Pinpoint the cell where the given text exists, returning its [x, y] midpoint coordinate. 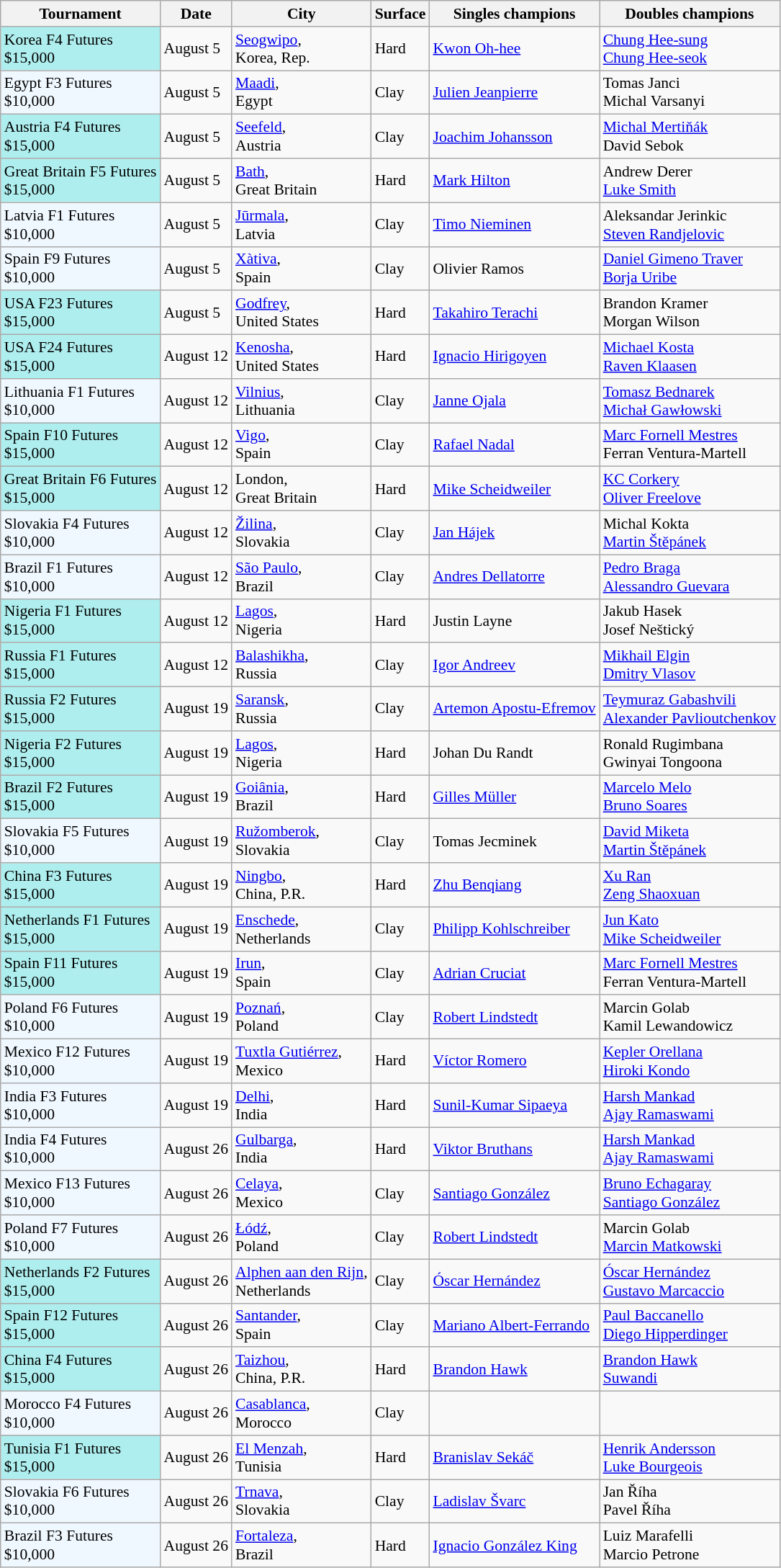
Ružomberok,Slovakia [302, 841]
Žilina,Slovakia [302, 533]
Netherlands F1 Futures$15,000 [81, 929]
Tomas Janci Michal Varsanyi [690, 92]
Spain F11 Futures$15,000 [81, 972]
Godfrey,United States [302, 313]
Brandon Kramer Morgan Wilson [690, 313]
Paul Baccanello Diego Hipperdinger [690, 1325]
India F4 Futures$10,000 [81, 1150]
Henrik Andersson Luke Bourgeois [690, 1458]
David Miketa Martin Štěpánek [690, 841]
Teymuraz Gabashvili Alexander Pavlioutchenkov [690, 709]
Singles champions [514, 14]
Andrew Derer Luke Smith [690, 180]
Tunisia F1 Futures$15,000 [81, 1458]
Jan Říha Pavel Říha [690, 1501]
Takahiro Terachi [514, 313]
Ningbo,China, P.R. [302, 884]
Casablanca,Morocco [302, 1413]
Trnava,Slovakia [302, 1501]
Seefeld,Austria [302, 137]
Brazil F1 Futures$10,000 [81, 576]
Netherlands F2 Futures$15,000 [81, 1281]
Óscar Hernández Gustavo Marcaccio [690, 1281]
Michal Kokta Martin Štěpánek [690, 533]
Date [196, 14]
Spain F9 Futures$10,000 [81, 268]
Slovakia F6 Futures$10,000 [81, 1501]
Mikhail Elgin Dmitry Vlasov [690, 666]
Latvia F1 Futures$10,000 [81, 225]
Łódź,Poland [302, 1237]
Marcin Golab Marcin Matkowski [690, 1237]
Nigeria F2 Futures$15,000 [81, 753]
Great Britain F5 Futures$15,000 [81, 180]
Seogwipo,Korea, Rep. [302, 49]
Austria F4 Futures$15,000 [81, 137]
Brazil F2 Futures$15,000 [81, 797]
Johan Du Randt [514, 753]
Andres Dellatorre [514, 576]
Víctor Romero [514, 1062]
Ladislav Švarc [514, 1501]
Chung Hee-sung Chung Hee-seok [690, 49]
Brandon Hawk Suwandi [690, 1370]
Santander,Spain [302, 1325]
Jūrmala,Latvia [302, 225]
Rafael Nadal [514, 445]
Daniel Gimeno Traver Borja Uribe [690, 268]
Tournament [81, 14]
USA F24 Futures$15,000 [81, 357]
Justin Layne [514, 621]
Óscar Hernández [514, 1281]
Alphen aan den Rijn,Netherlands [302, 1281]
Tomas Jecminek [514, 841]
Luiz Marafelli Marcio Petrone [690, 1546]
Igor Andreev [514, 666]
Mexico F13 Futures$10,000 [81, 1193]
Jan Hájek [514, 533]
Olivier Ramos [514, 268]
Korea F4 Futures$15,000 [81, 49]
Janne Ojala [514, 400]
Morocco F4 Futures$10,000 [81, 1413]
Russia F1 Futures$15,000 [81, 666]
Gulbarga,India [302, 1150]
Balashikha,Russia [302, 666]
Julien Jeanpierre [514, 92]
China F3 Futures$15,000 [81, 884]
Bruno Echagaray Santiago González [690, 1193]
Timo Nieminen [514, 225]
Philipp Kohlschreiber [514, 929]
Aleksandar Jerinkic Steven Randjelovic [690, 225]
Celaya,Mexico [302, 1193]
Mike Scheidweiler [514, 488]
Jun Kato Mike Scheidweiler [690, 929]
Slovakia F4 Futures$10,000 [81, 533]
El Menzah,Tunisia [302, 1458]
Marcelo Melo Bruno Soares [690, 797]
Marcin Golab Kamil Lewandowicz [690, 1017]
Maadi,Egypt [302, 92]
Jakub Hasek Josef Neštický [690, 621]
Xàtiva,Spain [302, 268]
KC Corkery Oliver Freelove [690, 488]
Surface [400, 14]
Slovakia F5 Futures$10,000 [81, 841]
Vilnius,Lithuania [302, 400]
Lithuania F1 Futures$10,000 [81, 400]
Michael Kosta Raven Klaasen [690, 357]
London,Great Britain [302, 488]
Gilles Müller [514, 797]
Saransk,Russia [302, 709]
Enschede,Netherlands [302, 929]
Poznań,Poland [302, 1017]
Joachim Johansson [514, 137]
Spain F10 Futures$15,000 [81, 445]
Mark Hilton [514, 180]
Branislav Sekáč [514, 1458]
Brazil F3 Futures$10,000 [81, 1546]
Kepler Orellana Hiroki Kondo [690, 1062]
Mexico F12 Futures$10,000 [81, 1062]
Tuxtla Gutiérrez,Mexico [302, 1062]
Adrian Cruciat [514, 972]
Ignacio Hirigoyen [514, 357]
Irun,Spain [302, 972]
Santiago González [514, 1193]
Pedro Braga Alessandro Guevara [690, 576]
Vigo,Spain [302, 445]
Egypt F3 Futures$10,000 [81, 92]
Russia F2 Futures$15,000 [81, 709]
Viktor Bruthans [514, 1150]
Doubles champions [690, 14]
Nigeria F1 Futures$15,000 [81, 621]
Mariano Albert-Ferrando [514, 1325]
Ronald Rugimbana Gwinyai Tongoona [690, 753]
Great Britain F6 Futures$15,000 [81, 488]
Poland F6 Futures$10,000 [81, 1017]
Tomasz Bednarek Michał Gawłowski [690, 400]
Brandon Hawk [514, 1370]
Goiânia,Brazil [302, 797]
Poland F7 Futures$10,000 [81, 1237]
Ignacio González King [514, 1546]
Taizhou,China, P.R. [302, 1370]
Kenosha,United States [302, 357]
Artemon Apostu-Efremov [514, 709]
India F3 Futures$10,000 [81, 1105]
City [302, 14]
Bath,Great Britain [302, 180]
Kwon Oh-hee [514, 49]
São Paulo,Brazil [302, 576]
Michal Mertiňák David Sebok [690, 137]
Spain F12 Futures$15,000 [81, 1325]
Zhu Benqiang [514, 884]
Fortaleza,Brazil [302, 1546]
China F4 Futures$15,000 [81, 1370]
USA F23 Futures$15,000 [81, 313]
Sunil-Kumar Sipaeya [514, 1105]
Xu Ran Zeng Shaoxuan [690, 884]
Delhi,India [302, 1105]
